Capture the cell that displays the provided text and extract its (X, Y) central coordinate. 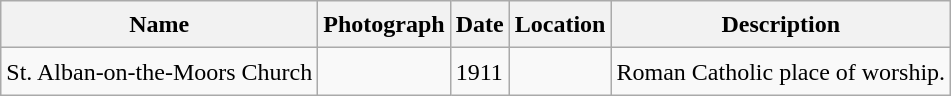
Date (480, 24)
1911 (480, 72)
Name (160, 24)
Roman Catholic place of worship. (781, 72)
Location (560, 24)
St. Alban-on-the-Moors Church (160, 72)
Photograph (384, 24)
Description (781, 24)
